Determine the [x, y] coordinate at the center of the cell enclosing the given text.  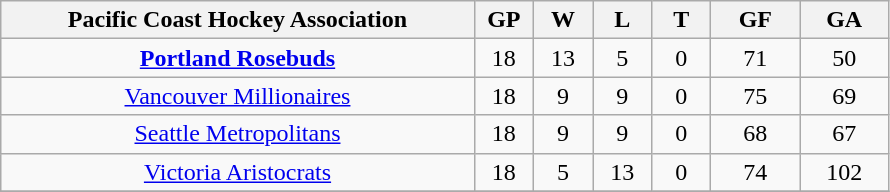
50 [844, 58]
T [682, 20]
GP [504, 20]
GA [844, 20]
W [562, 20]
Pacific Coast Hockey Association [238, 20]
Seattle Metropolitans [238, 134]
68 [756, 134]
Victoria Aristocrats [238, 172]
75 [756, 96]
71 [756, 58]
Portland Rosebuds [238, 58]
74 [756, 172]
102 [844, 172]
Vancouver Millionaires [238, 96]
69 [844, 96]
GF [756, 20]
67 [844, 134]
L [622, 20]
